Provide the (x, y) coordinate of the cell's center where the given text is located.  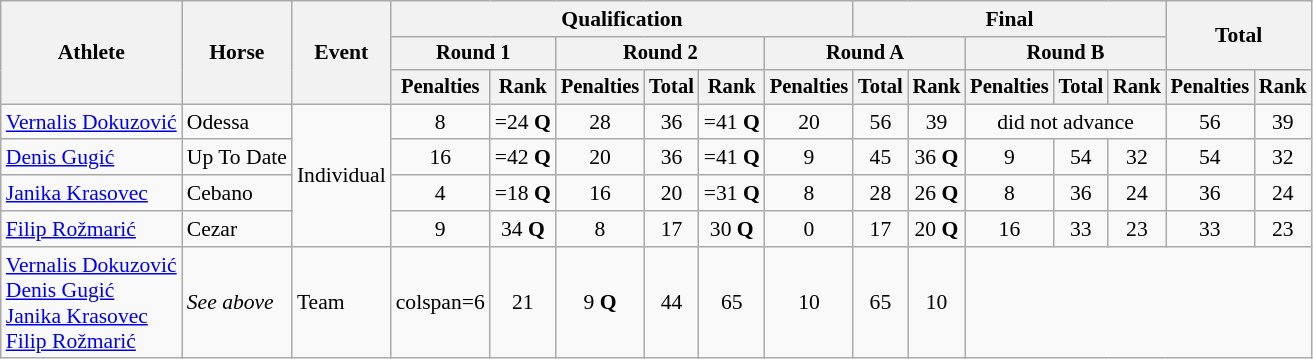
=42 Q (523, 158)
=31 Q (732, 193)
Janika Krasovec (92, 193)
Event (342, 52)
Cezar (237, 229)
Vernalis Dokuzović (92, 122)
See above (237, 303)
44 (672, 303)
30 Q (732, 229)
Final (1010, 19)
26 Q (937, 193)
0 (809, 229)
Team (342, 303)
Denis Gugić (92, 158)
9 Q (600, 303)
Cebano (237, 193)
Qualification (622, 19)
45 (880, 158)
20 Q (937, 229)
34 Q (523, 229)
Up To Date (237, 158)
Round 2 (660, 54)
Individual (342, 175)
Filip Rožmarić (92, 229)
Round A (865, 54)
Odessa (237, 122)
Round B (1065, 54)
36 Q (937, 158)
Athlete (92, 52)
Round 1 (474, 54)
Horse (237, 52)
=18 Q (523, 193)
21 (523, 303)
colspan=6 (440, 303)
4 (440, 193)
Vernalis DokuzovićDenis GugićJanika KrasovecFilip Rožmarić (92, 303)
did not advance (1065, 122)
=24 Q (523, 122)
